Find where the given text appears and provide that cell's center as (x, y) coordinate. 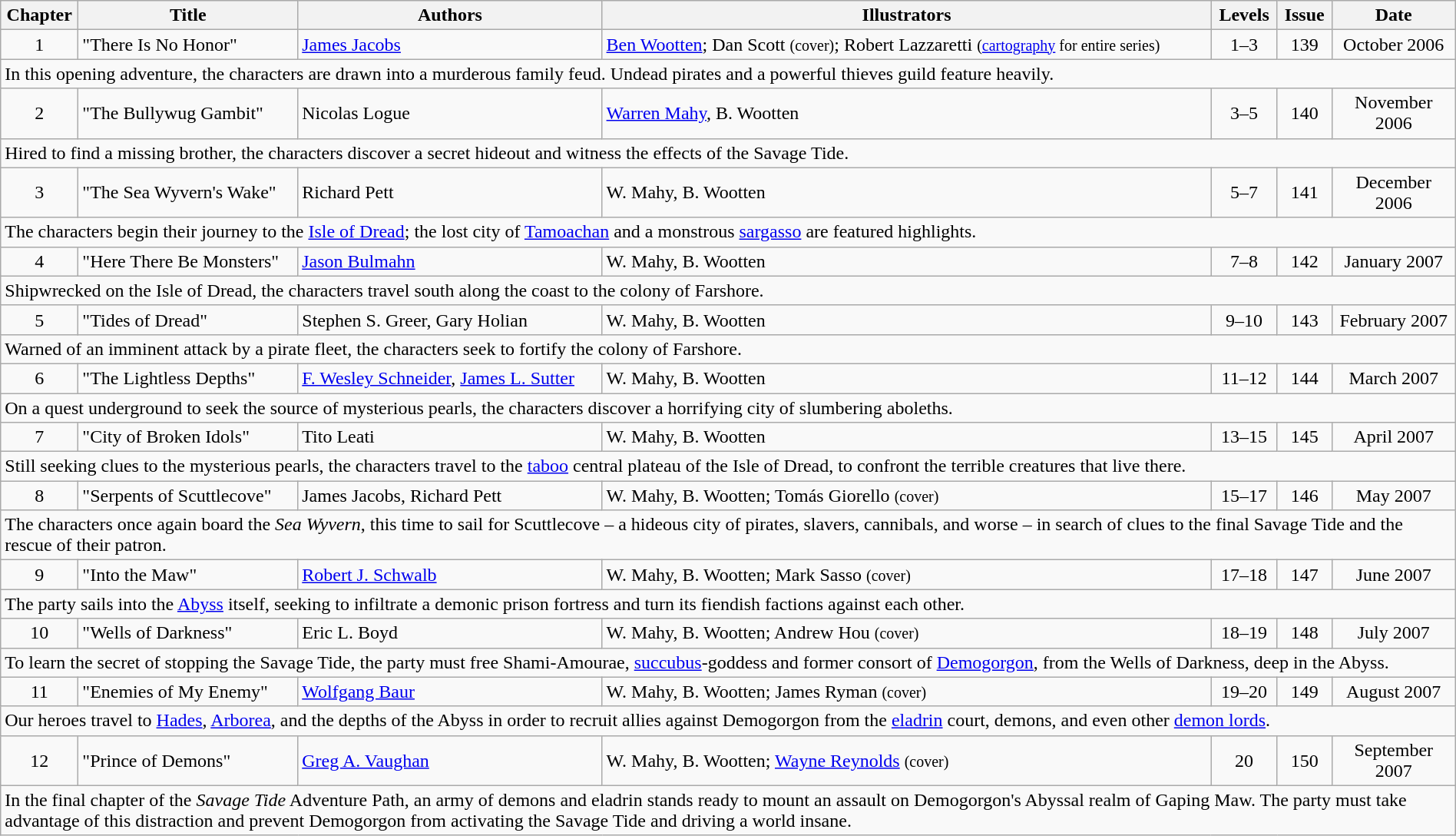
9–10 (1244, 320)
1–3 (1244, 45)
Stephen S. Greer, Gary Holian (450, 320)
Warren Mahy, B. Wootten (906, 114)
Shipwrecked on the Isle of Dread, the characters travel south along the coast to the colony of Farshore. (728, 290)
November 2006 (1393, 114)
145 (1304, 437)
F. Wesley Schneider, James L. Sutter (450, 378)
Levels (1244, 15)
13–15 (1244, 437)
W. Mahy, B. Wootten; Andrew Hou (cover) (906, 633)
Hired to find a missing brother, the characters discover a secret hideout and witness the effects of the Savage Tide. (728, 153)
May 2007 (1393, 496)
June 2007 (1393, 575)
20 (1244, 761)
July 2007 (1393, 633)
5 (40, 320)
4 (40, 261)
18–19 (1244, 633)
February 2007 (1393, 320)
139 (1304, 45)
In this opening adventure, the characters are drawn into a murderous family feud. Undead pirates and a powerful thieves guild feature heavily. (728, 74)
12 (40, 761)
W. Mahy, B. Wootten; James Ryman (cover) (906, 692)
140 (1304, 114)
"Enemies of My Enemy" (188, 692)
15–17 (1244, 496)
The party sails into the Abyss itself, seeking to infiltrate a demonic prison fortress and turn its fiendish factions against each other. (728, 604)
Title (188, 15)
James Jacobs (450, 45)
Issue (1304, 15)
148 (1304, 633)
Richard Pett (450, 192)
7–8 (1244, 261)
7 (40, 437)
March 2007 (1393, 378)
Authors (450, 15)
8 (40, 496)
Tito Leati (450, 437)
11–12 (1244, 378)
"Into the Maw" (188, 575)
The characters begin their journey to the Isle of Dread; the lost city of Tamoachan and a monstrous sargasso are featured highlights. (728, 232)
5–7 (1244, 192)
1 (40, 45)
2 (40, 114)
On a quest underground to seek the source of mysterious pearls, the characters discover a horrifying city of slumbering aboleths. (728, 408)
Wolfgang Baur (450, 692)
"Prince of Demons" (188, 761)
143 (1304, 320)
April 2007 (1393, 437)
Greg A. Vaughan (450, 761)
W. Mahy, B. Wootten; Wayne Reynolds (cover) (906, 761)
Ben Wootten; Dan Scott (cover); Robert Lazzaretti (cartography for entire series) (906, 45)
"Here There Be Monsters" (188, 261)
147 (1304, 575)
"There Is No Honor" (188, 45)
142 (1304, 261)
September 2007 (1393, 761)
10 (40, 633)
144 (1304, 378)
Robert J. Schwalb (450, 575)
October 2006 (1393, 45)
"Serpents of Scuttlecove" (188, 496)
Illustrators (906, 15)
3–5 (1244, 114)
Jason Bulmahn (450, 261)
146 (1304, 496)
January 2007 (1393, 261)
11 (40, 692)
"The Lightless Depths" (188, 378)
August 2007 (1393, 692)
149 (1304, 692)
3 (40, 192)
"The Bullywug Gambit" (188, 114)
Chapter (40, 15)
Eric L. Boyd (450, 633)
17–18 (1244, 575)
W. Mahy, B. Wootten; Tomás Giorello (cover) (906, 496)
6 (40, 378)
"Wells of Darkness" (188, 633)
Date (1393, 15)
141 (1304, 192)
W. Mahy, B. Wootten; Mark Sasso (cover) (906, 575)
Warned of an imminent attack by a pirate fleet, the characters seek to fortify the colony of Farshore. (728, 349)
150 (1304, 761)
December 2006 (1393, 192)
James Jacobs, Richard Pett (450, 496)
9 (40, 575)
"The Sea Wyvern's Wake" (188, 192)
Nicolas Logue (450, 114)
"City of Broken Idols" (188, 437)
19–20 (1244, 692)
"Tides of Dread" (188, 320)
